From the cell containing the given text, extract its center point as (X, Y) coordinate. 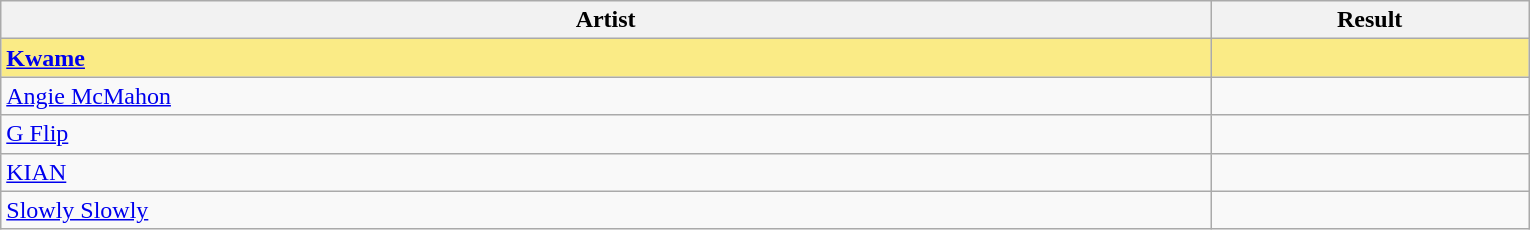
Kwame (606, 58)
G Flip (606, 134)
Slowly Slowly (606, 210)
Angie McMahon (606, 96)
KIAN (606, 172)
Artist (606, 20)
Result (1369, 20)
